For the text-containing cell, return its midpoint in [x, y] coordinate format. 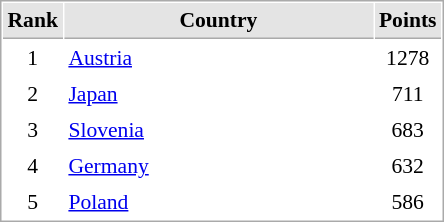
1278 [408, 57]
Slovenia [218, 129]
Japan [218, 93]
3 [32, 129]
5 [32, 201]
2 [32, 93]
683 [408, 129]
Rank [32, 21]
Points [408, 21]
Country [218, 21]
1 [32, 57]
4 [32, 165]
Austria [218, 57]
632 [408, 165]
711 [408, 93]
Germany [218, 165]
586 [408, 201]
Poland [218, 201]
